Detect which cell encompasses the target text, then output its (X, Y) center coordinate. 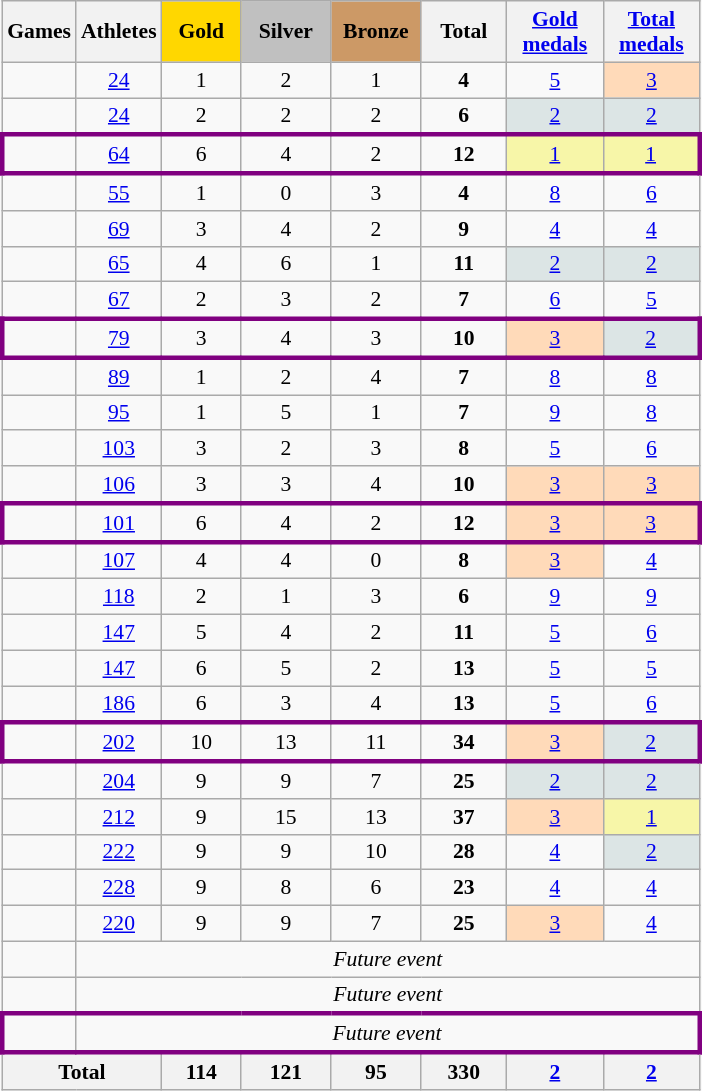
69 (119, 229)
Total medals (652, 32)
67 (119, 300)
Games (39, 32)
330 (464, 1072)
222 (119, 852)
212 (119, 817)
34 (464, 742)
Gold (202, 32)
28 (464, 852)
23 (464, 888)
101 (119, 522)
114 (202, 1072)
64 (119, 154)
37 (464, 817)
118 (119, 597)
202 (119, 742)
55 (119, 192)
121 (286, 1072)
204 (119, 780)
186 (119, 704)
Athletes (119, 32)
89 (119, 376)
Gold medals (556, 32)
65 (119, 264)
103 (119, 449)
Bronze (376, 32)
79 (119, 338)
228 (119, 888)
220 (119, 924)
107 (119, 560)
106 (119, 484)
Silver (286, 32)
15 (286, 817)
